Capture the cell that displays the provided text and extract its [X, Y] central coordinate. 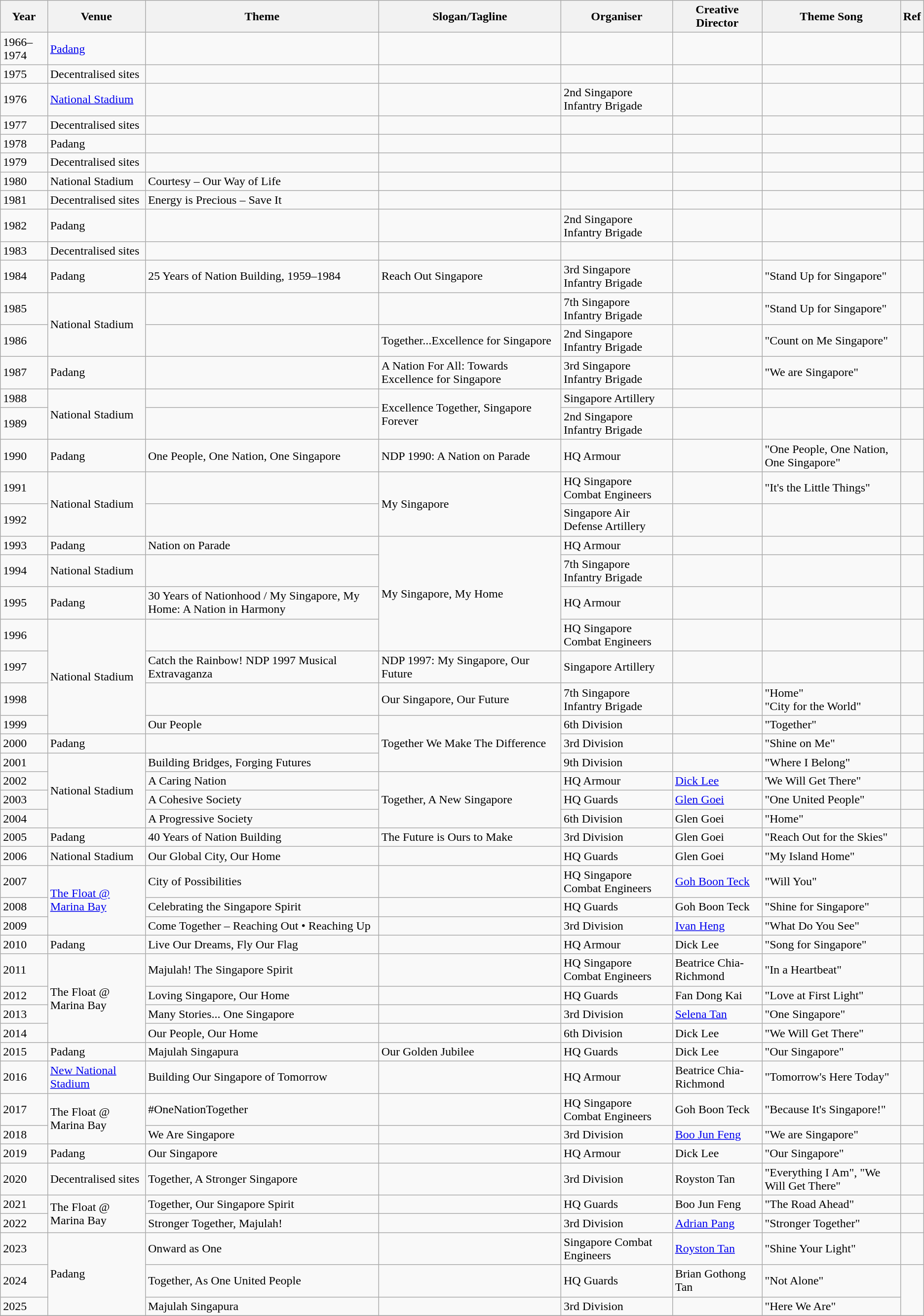
1992 [24, 520]
1976 [24, 100]
Creative Director [717, 17]
2023 [24, 1248]
2012 [24, 995]
Excellence Together, Singapore Forever [470, 414]
1979 [24, 162]
1989 [24, 423]
A Nation For All: Towards Excellence for Singapore [470, 373]
2025 [24, 1306]
"Song for Singapore" [831, 944]
2005 [24, 837]
1966–1974 [24, 48]
A Caring Nation [262, 781]
2004 [24, 819]
1991 [24, 488]
Together, A New Singapore [470, 800]
25 Years of Nation Building, 1959–1984 [262, 276]
Building Bridges, Forging Futures [262, 762]
1994 [24, 570]
"Stronger Together" [831, 1223]
Reach Out Singapore [470, 276]
1980 [24, 181]
2022 [24, 1223]
"Where I Belong" [831, 762]
Brian Gothong Tan [717, 1281]
"Reach Out for the Skies" [831, 837]
2016 [24, 1077]
We Are Singapore [262, 1135]
2003 [24, 800]
2015 [24, 1052]
"Love at First Light" [831, 995]
New National Stadium [96, 1077]
Our People, Our Home [262, 1033]
A Cohesive Society [262, 800]
Stronger Together, Majulah! [262, 1223]
Our People [262, 724]
My Singapore [470, 504]
Loving Singapore, Our Home [262, 995]
40 Years of Nation Building [262, 837]
2000 [24, 743]
Live Our Dreams, Fly Our Flag [262, 944]
"Because It's Singapore!" [831, 1109]
1975 [24, 74]
2017 [24, 1109]
"Will You" [831, 881]
2014 [24, 1033]
NDP 1997: My Singapore, Our Future [470, 667]
1981 [24, 200]
Our Golden Jubilee [470, 1052]
"Home" [831, 819]
Our Singapore, Our Future [470, 699]
2018 [24, 1135]
Celebrating the Singapore Spirit [262, 907]
Nation on Parade [262, 545]
2021 [24, 1204]
Venue [96, 17]
Ivan Heng [717, 926]
"What Do You See" [831, 926]
Theme Song [831, 17]
1996 [24, 635]
Courtesy – Our Way of Life [262, 181]
Come Together – Reaching Out • Reaching Up [262, 926]
One People, One Nation, One Singapore [262, 456]
Together...Excellence for Singapore [470, 340]
2002 [24, 781]
1987 [24, 373]
2008 [24, 907]
Majulah! The Singapore Spirit [262, 970]
Singapore Combat Engineers [616, 1248]
"Not Alone" [831, 1281]
Adrian Pang [717, 1223]
City of Possibilities [262, 881]
"Count on Me Singapore" [831, 340]
"Everything I Am", "We Will Get There" [831, 1179]
1997 [24, 667]
1993 [24, 545]
Slogan/Tagline [470, 17]
Together, A Stronger Singapore [262, 1179]
1999 [24, 724]
Many Stories... One Singapore [262, 1014]
"Shine Your Light" [831, 1248]
#OneNationTogether [262, 1109]
'We Will Get There" [831, 781]
"Here We Are" [831, 1306]
"Tomorrow's Here Today" [831, 1077]
2006 [24, 856]
1995 [24, 603]
Singapore Air Defense Artillery [616, 520]
Onward as One [262, 1248]
Energy is Precious – Save It [262, 200]
9th Division [616, 762]
Together, As One United People [262, 1281]
1998 [24, 699]
2010 [24, 944]
Organiser [616, 17]
1977 [24, 125]
1984 [24, 276]
The Future is Ours to Make [470, 837]
NDP 1990: A Nation on Parade [470, 456]
1978 [24, 144]
Our Singapore [262, 1154]
2007 [24, 881]
2001 [24, 762]
"My Island Home" [831, 856]
Catch the Rainbow! NDP 1997 Musical Extravaganza [262, 667]
1983 [24, 251]
Selena Tan [717, 1014]
Ref [912, 17]
Together We Make The Difference [470, 743]
Our Global City, Our Home [262, 856]
"In a Heartbeat" [831, 970]
1982 [24, 225]
"One People, One Nation, One Singapore" [831, 456]
1986 [24, 340]
"Together" [831, 724]
2009 [24, 926]
Building Our Singapore of Tomorrow [262, 1077]
1988 [24, 398]
"It's the Little Things" [831, 488]
2011 [24, 970]
"We Will Get There" [831, 1033]
"Shine for Singapore" [831, 907]
Together, Our Singapore Spirit [262, 1204]
1990 [24, 456]
"One Singapore" [831, 1014]
Fan Dong Kai [717, 995]
2020 [24, 1179]
"The Road Ahead" [831, 1204]
2013 [24, 1014]
"Home" "City for the World" [831, 699]
"One United People" [831, 800]
30 Years of Nationhood / My Singapore, My Home: A Nation in Harmony [262, 603]
1985 [24, 308]
Year [24, 17]
"Shine on Me" [831, 743]
A Progressive Society [262, 819]
My Singapore, My Home [470, 593]
2019 [24, 1154]
2024 [24, 1281]
Theme [262, 17]
